Return (X, Y) of the center of cell containing provided text 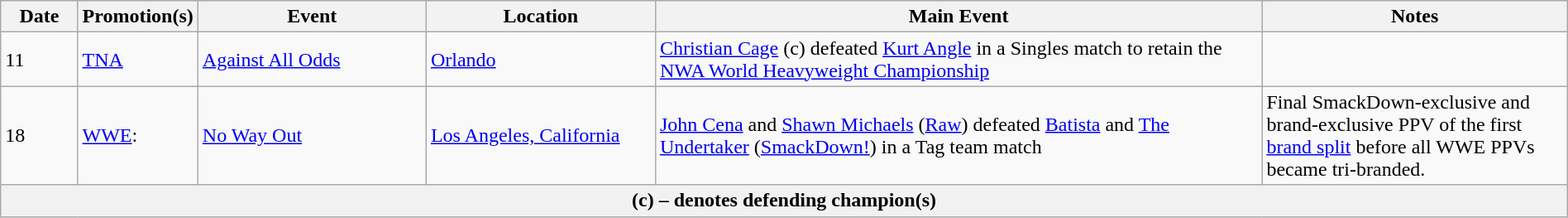
(c) – denotes defending champion(s) (784, 201)
Final SmackDown-exclusive and brand-exclusive PPV of the first brand split before all WWE PPVs became tri-branded. (1414, 136)
Main Event (958, 17)
Orlando (541, 60)
TNA (137, 60)
Promotion(s) (137, 17)
No Way Out (312, 136)
18 (40, 136)
Notes (1414, 17)
Event (312, 17)
Against All Odds (312, 60)
Christian Cage (c) defeated Kurt Angle in a Singles match to retain the NWA World Heavyweight Championship (958, 60)
11 (40, 60)
John Cena and Shawn Michaels (Raw) defeated Batista and The Undertaker (SmackDown!) in a Tag team match (958, 136)
Los Angeles, California (541, 136)
WWE: (137, 136)
Date (40, 17)
Location (541, 17)
